Find where the given text appears and provide that cell's center as (X, Y) coordinate. 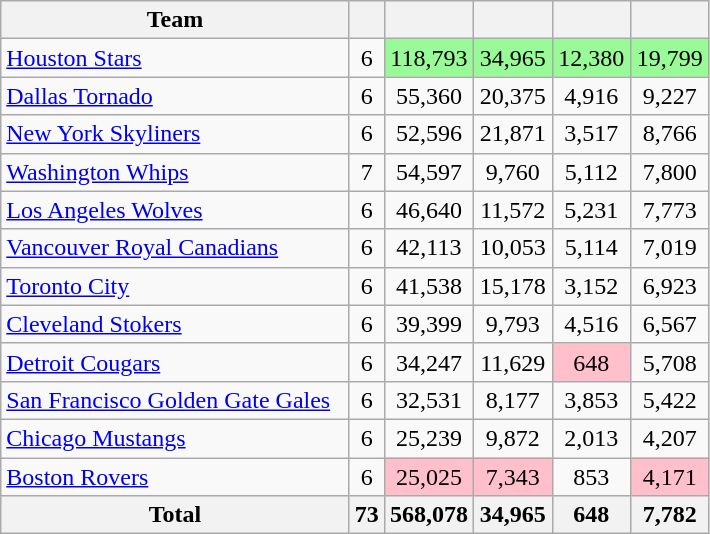
7,800 (670, 172)
73 (366, 515)
5,708 (670, 362)
Detroit Cougars (176, 362)
New York Skyliners (176, 134)
Washington Whips (176, 172)
34,247 (428, 362)
5,114 (592, 248)
8,177 (512, 400)
32,531 (428, 400)
San Francisco Golden Gate Gales (176, 400)
3,517 (592, 134)
11,629 (512, 362)
9,760 (512, 172)
54,597 (428, 172)
55,360 (428, 96)
118,793 (428, 58)
Boston Rovers (176, 477)
19,799 (670, 58)
9,227 (670, 96)
7 (366, 172)
8,766 (670, 134)
4,516 (592, 324)
9,872 (512, 438)
Total (176, 515)
5,231 (592, 210)
20,375 (512, 96)
46,640 (428, 210)
Vancouver Royal Canadians (176, 248)
10,053 (512, 248)
52,596 (428, 134)
6,923 (670, 286)
25,025 (428, 477)
853 (592, 477)
Chicago Mustangs (176, 438)
Team (176, 20)
7,019 (670, 248)
6,567 (670, 324)
41,538 (428, 286)
Toronto City (176, 286)
4,171 (670, 477)
5,112 (592, 172)
Cleveland Stokers (176, 324)
39,399 (428, 324)
4,207 (670, 438)
7,343 (512, 477)
2,013 (592, 438)
11,572 (512, 210)
25,239 (428, 438)
7,782 (670, 515)
5,422 (670, 400)
15,178 (512, 286)
9,793 (512, 324)
42,113 (428, 248)
568,078 (428, 515)
4,916 (592, 96)
21,871 (512, 134)
3,152 (592, 286)
Dallas Tornado (176, 96)
Los Angeles Wolves (176, 210)
7,773 (670, 210)
3,853 (592, 400)
12,380 (592, 58)
Houston Stars (176, 58)
